Find where the given text appears and provide that cell's center as (X, Y) coordinate. 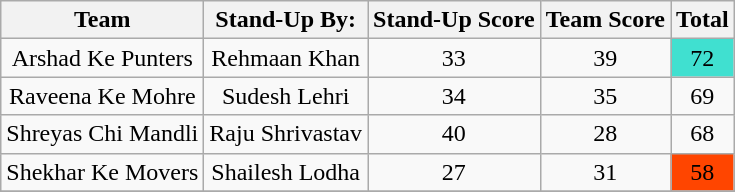
Arshad Ke Punters (102, 58)
Team Score (605, 20)
40 (454, 134)
Rehmaan Khan (286, 58)
28 (605, 134)
Total (703, 20)
39 (605, 58)
69 (703, 96)
Stand-Up By: (286, 20)
27 (454, 172)
Shreyas Chi Mandli (102, 134)
Sudesh Lehri (286, 96)
33 (454, 58)
Shekhar Ke Movers (102, 172)
Shailesh Lodha (286, 172)
31 (605, 172)
Raju Shrivastav (286, 134)
Stand-Up Score (454, 20)
72 (703, 58)
58 (703, 172)
34 (454, 96)
Raveena Ke Mohre (102, 96)
35 (605, 96)
Team (102, 20)
68 (703, 134)
